Return [X, Y] of the center of cell containing provided text 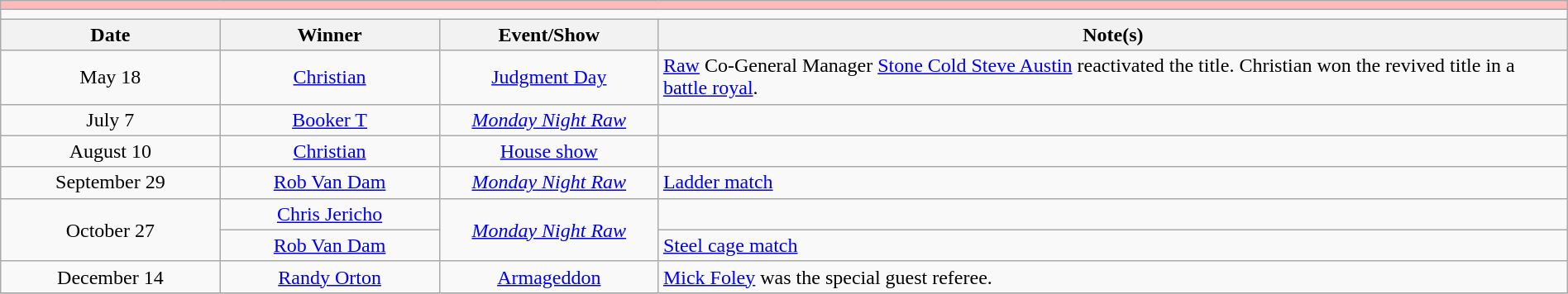
Steel cage match [1113, 245]
May 18 [111, 78]
Note(s) [1113, 35]
August 10 [111, 151]
July 7 [111, 120]
House show [549, 151]
Event/Show [549, 35]
September 29 [111, 183]
October 27 [111, 230]
Raw Co-General Manager Stone Cold Steve Austin reactivated the title. Christian won the revived title in a battle royal. [1113, 78]
Date [111, 35]
Judgment Day [549, 78]
Ladder match [1113, 183]
Chris Jericho [329, 214]
Randy Orton [329, 277]
Mick Foley was the special guest referee. [1113, 277]
Booker T [329, 120]
Winner [329, 35]
Armageddon [549, 277]
December 14 [111, 277]
